Scan for the cell matching the given text and deliver its [X, Y] coordinate at center. 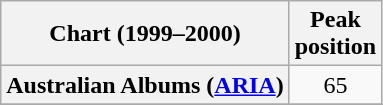
Chart (1999–2000) [145, 34]
Australian Albums (ARIA) [145, 85]
65 [335, 85]
Peakposition [335, 34]
